Return the [X, Y] coordinate for the center point of the cell that contains the specified text.  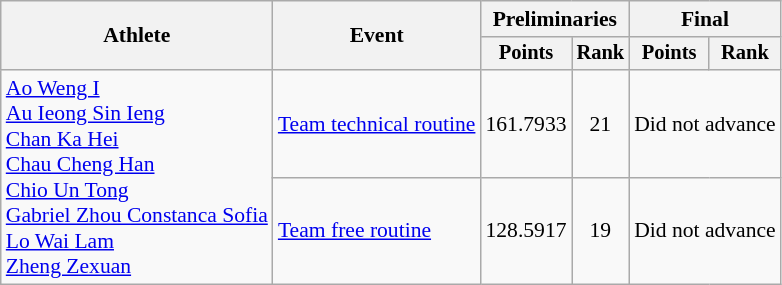
128.5917 [526, 232]
Preliminaries [554, 19]
Event [377, 36]
19 [601, 232]
161.7933 [526, 124]
21 [601, 124]
Team technical routine [377, 124]
Ao Weng I Au Ieong Sin Ieng Chan Ka Hei Chau Cheng Han Chio Un Tong Gabriel Zhou Constanca Sofia Lo Wai Lam Zheng Zexuan [137, 177]
Final [705, 19]
Team free routine [377, 232]
Athlete [137, 36]
